Determine the (X, Y) coordinate at the center of the cell enclosing the given text.  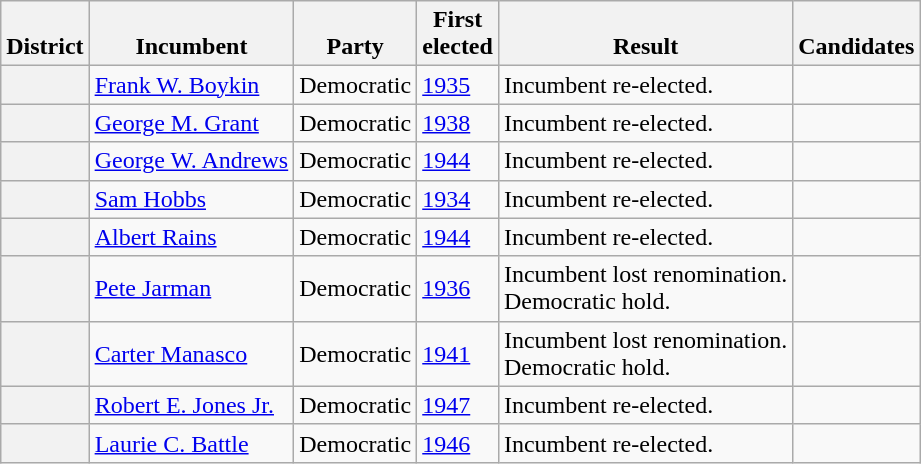
Incumbent (192, 34)
Party (356, 34)
Firstelected (458, 34)
George W. Andrews (192, 161)
Laurie C. Battle (192, 443)
Sam Hobbs (192, 199)
1941 (458, 354)
Frank W. Boykin (192, 85)
1947 (458, 405)
1936 (458, 288)
1934 (458, 199)
District (45, 34)
Carter Manasco (192, 354)
Result (645, 34)
Candidates (856, 34)
Albert Rains (192, 237)
Pete Jarman (192, 288)
1938 (458, 123)
George M. Grant (192, 123)
1935 (458, 85)
Robert E. Jones Jr. (192, 405)
1946 (458, 443)
